Return [X, Y] of the center of cell containing provided text 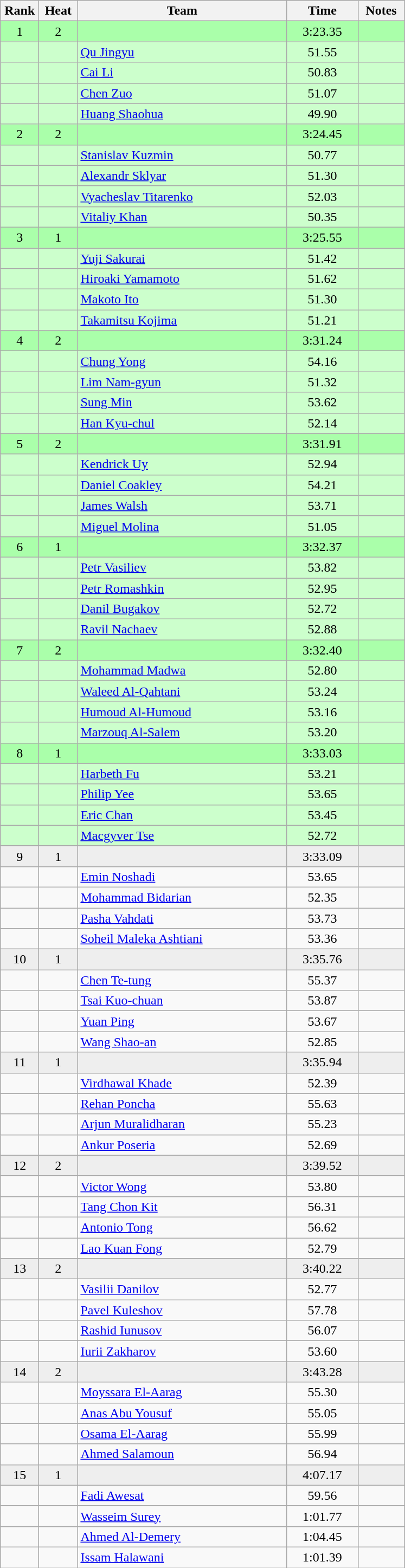
53.82 [322, 567]
Qu Jingyu [182, 52]
Yuji Sakurai [182, 258]
56.62 [322, 1227]
Iurii Zakharov [182, 1351]
Mohammad Bidarian [182, 897]
Mohammad Madwa [182, 671]
55.05 [322, 1413]
Yuan Ping [182, 1021]
Ahmed Al-Demery [182, 1537]
7 [20, 650]
Philip Yee [182, 794]
51.55 [322, 52]
9 [20, 856]
Sung Min [182, 403]
Anas Abu Yousuf [182, 1413]
Pasha Vahdati [182, 918]
Wasseim Surey [182, 1516]
53.71 [322, 506]
Alexandr Sklyar [182, 176]
53.62 [322, 403]
52.95 [322, 588]
10 [20, 960]
Ravil Nachaev [182, 630]
4:07.17 [322, 1475]
Virdhawal Khade [182, 1083]
Rehan Poncha [182, 1104]
Takamitsu Kojima [182, 320]
52.85 [322, 1042]
53.87 [322, 1001]
3:31.24 [322, 341]
12 [20, 1165]
Hiroaki Yamamoto [182, 279]
Vitaliy Khan [182, 217]
1:04.45 [322, 1537]
4 [20, 341]
Lao Kuan Fong [182, 1248]
Rashid Iunusov [182, 1331]
51.05 [322, 526]
14 [20, 1372]
Fadi Awesat [182, 1495]
52.77 [322, 1290]
3:33.09 [322, 856]
Issam Halawani [182, 1557]
55.99 [322, 1434]
Victor Wong [182, 1186]
Lim Nam-gyun [182, 382]
3:35.76 [322, 960]
53.20 [322, 733]
55.63 [322, 1104]
50.35 [322, 217]
Tang Chon Kit [182, 1207]
Daniel Coakley [182, 485]
Time [322, 11]
57.78 [322, 1310]
3:35.94 [322, 1062]
Tsai Kuo-chuan [182, 1001]
53.21 [322, 774]
Petr Vasiliev [182, 567]
Petr Romashkin [182, 588]
3:32.37 [322, 547]
3 [20, 237]
51.42 [322, 258]
54.21 [322, 485]
Waleed Al-Qahtani [182, 691]
59.56 [322, 1495]
5 [20, 444]
52.79 [322, 1248]
Makoto Ito [182, 300]
Pavel Kuleshov [182, 1310]
Soheil Maleka Ashtiani [182, 939]
Humoud Al-Humoud [182, 712]
1:01.39 [322, 1557]
55.37 [322, 980]
Chen Zuo [182, 93]
56.31 [322, 1207]
52.39 [322, 1083]
49.90 [322, 114]
Harbeth Fu [182, 774]
51.62 [322, 279]
Emin Noshadi [182, 877]
3:33.03 [322, 753]
James Walsh [182, 506]
53.73 [322, 918]
Wang Shao-an [182, 1042]
52.69 [322, 1145]
Vasilii Danilov [182, 1290]
Arjun Muralidharan [182, 1124]
Antonio Tong [182, 1227]
6 [20, 547]
Notes [381, 11]
55.23 [322, 1124]
56.94 [322, 1454]
50.77 [322, 155]
Team [182, 11]
13 [20, 1269]
Macgyver Tse [182, 835]
8 [20, 753]
3:24.45 [322, 134]
Chen Te-tung [182, 980]
50.83 [322, 73]
Heat [59, 11]
Han Kyu-chul [182, 423]
53.36 [322, 939]
Osama El-Aarag [182, 1434]
56.07 [322, 1331]
53.80 [322, 1186]
15 [20, 1475]
52.35 [322, 897]
Eric Chan [182, 815]
3:40.22 [322, 1269]
3:23.35 [322, 31]
3:31.91 [322, 444]
Ahmed Salamoun [182, 1454]
53.60 [322, 1351]
52.94 [322, 464]
53.24 [322, 691]
Huang Shaohua [182, 114]
Rank [20, 11]
3:32.40 [322, 650]
Danil Bugakov [182, 609]
Stanislav Kuzmin [182, 155]
Cai Li [182, 73]
53.16 [322, 712]
53.67 [322, 1021]
Miguel Molina [182, 526]
52.80 [322, 671]
52.03 [322, 196]
3:43.28 [322, 1372]
52.88 [322, 630]
54.16 [322, 361]
3:25.55 [322, 237]
11 [20, 1062]
52.14 [322, 423]
51.32 [322, 382]
Kendrick Uy [182, 464]
53.45 [322, 815]
3:39.52 [322, 1165]
Ankur Poseria [182, 1145]
55.30 [322, 1392]
Vyacheslav Titarenko [182, 196]
51.21 [322, 320]
Moyssara El-Aarag [182, 1392]
1:01.77 [322, 1516]
51.07 [322, 93]
Marzouq Al-Salem [182, 733]
Chung Yong [182, 361]
